For the text-containing cell, return its midpoint in (X, Y) coordinate format. 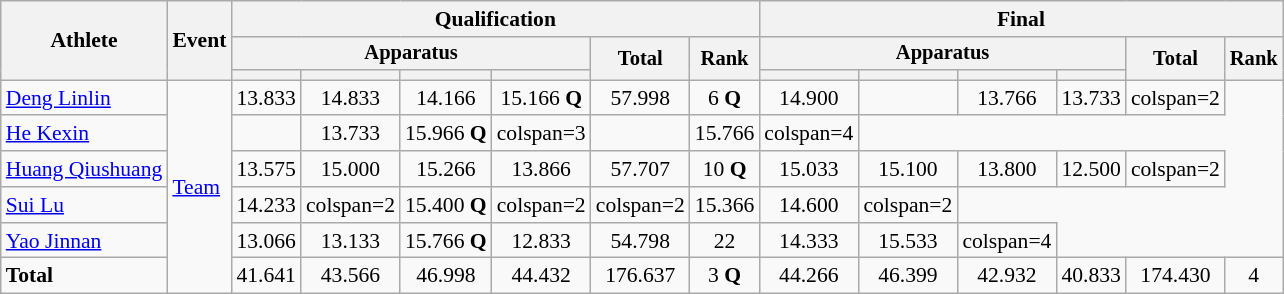
6 Q (724, 98)
Team (199, 187)
13.866 (542, 169)
13.833 (266, 98)
15.366 (724, 205)
46.998 (446, 276)
42.932 (1006, 276)
10 Q (724, 169)
colspan=3 (542, 134)
15.766 Q (446, 241)
22 (724, 241)
174.430 (1176, 276)
14.333 (808, 241)
54.798 (640, 241)
Event (199, 40)
Sui Lu (84, 205)
15.766 (724, 134)
15.266 (446, 169)
12.833 (542, 241)
Huang Qiushuang (84, 169)
44.432 (542, 276)
Athlete (84, 40)
Final (1020, 19)
13.133 (350, 241)
13.766 (1006, 98)
15.166 Q (542, 98)
13.066 (266, 241)
15.966 Q (446, 134)
44.266 (808, 276)
40.833 (1090, 276)
15.533 (908, 241)
46.399 (908, 276)
Deng Linlin (84, 98)
41.641 (266, 276)
Yao Jinnan (84, 241)
13.800 (1006, 169)
14.833 (350, 98)
15.033 (808, 169)
176.637 (640, 276)
3 Q (724, 276)
15.100 (908, 169)
14.166 (446, 98)
He Kexin (84, 134)
15.400 Q (446, 205)
14.600 (808, 205)
57.998 (640, 98)
15.000 (350, 169)
14.900 (808, 98)
14.233 (266, 205)
12.500 (1090, 169)
57.707 (640, 169)
43.566 (350, 276)
Qualification (495, 19)
13.575 (266, 169)
4 (1254, 276)
